For the text-containing cell, return its midpoint in (X, Y) coordinate format. 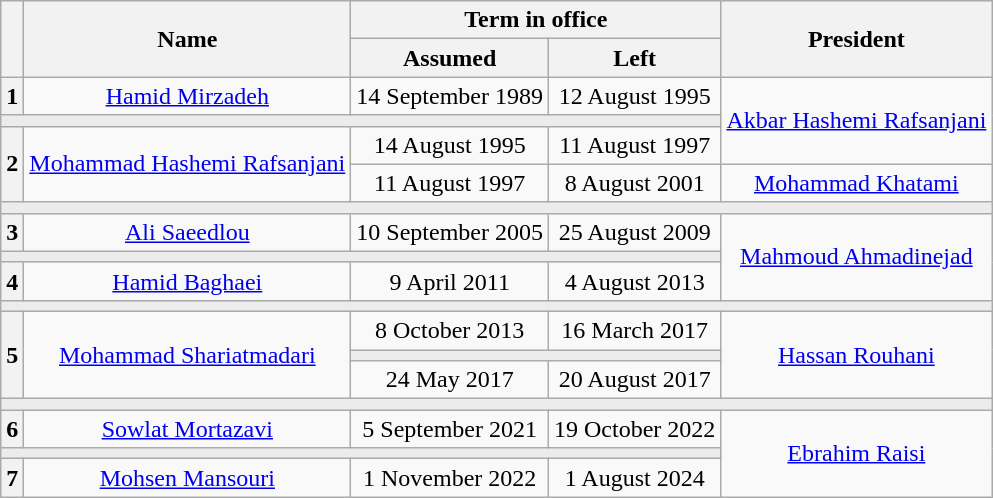
2 (12, 164)
25 August 2009 (635, 232)
7 (12, 478)
Ali Saeedlou (188, 232)
12 August 1995 (635, 96)
3 (12, 232)
Assumed (450, 58)
5 September 2021 (450, 429)
9 April 2011 (450, 281)
1 (12, 96)
Mohammad Khatami (856, 183)
1 August 2024 (635, 478)
Mohammad Shariatmadari (188, 354)
Hamid Baghaei (188, 281)
20 August 2017 (635, 380)
Ebrahim Raisi (856, 454)
Hamid Mirzadeh (188, 96)
President (856, 39)
Mohammad Hashemi Rafsanjani (188, 164)
24 May 2017 (450, 380)
Mahmoud Ahmadinejad (856, 256)
Akbar Hashemi Rafsanjani (856, 120)
Left (635, 58)
19 October 2022 (635, 429)
4 (12, 281)
4 August 2013 (635, 281)
14 August 1995 (450, 145)
Name (188, 39)
8 October 2013 (450, 330)
14 September 1989 (450, 96)
Hassan Rouhani (856, 354)
1 November 2022 (450, 478)
Term in office (536, 20)
8 August 2001 (635, 183)
Mohsen Mansouri (188, 478)
10 September 2005 (450, 232)
6 (12, 429)
Sowlat Mortazavi (188, 429)
5 (12, 354)
16 March 2017 (635, 330)
